Locate the cell with the specified text and output its (x, y) center coordinate. 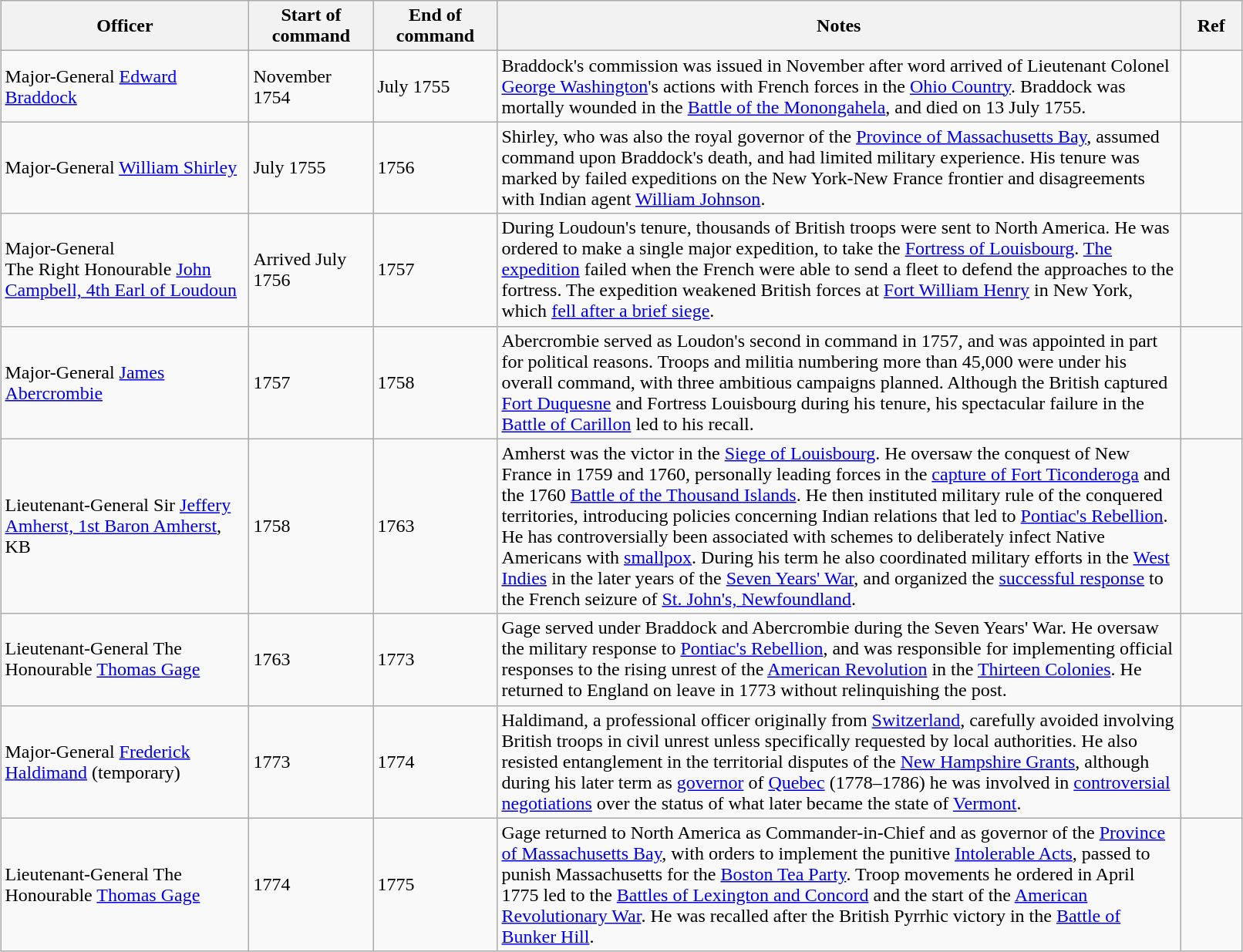
Start of command (312, 26)
Major-General The Right Honourable John Campbell, 4th Earl of Loudoun (125, 270)
Major-General William Shirley (125, 168)
Ref (1211, 26)
Officer (125, 26)
Major-General Frederick Haldimand (temporary) (125, 762)
Major-General Edward Braddock (125, 86)
November 1754 (312, 86)
1775 (435, 885)
Notes (839, 26)
Arrived July 1756 (312, 270)
1756 (435, 168)
Major-General James Abercrombie (125, 382)
Lieutenant-General Sir Jeffery Amherst, 1st Baron Amherst, KB (125, 526)
End of command (435, 26)
